Pinpoint the cell where the given text exists, returning its [X, Y] midpoint coordinate. 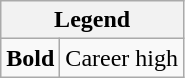
Career high [122, 58]
Bold [30, 58]
Legend [92, 20]
